Search for the cell housing the specified text and yield its [x, y] center coordinate. 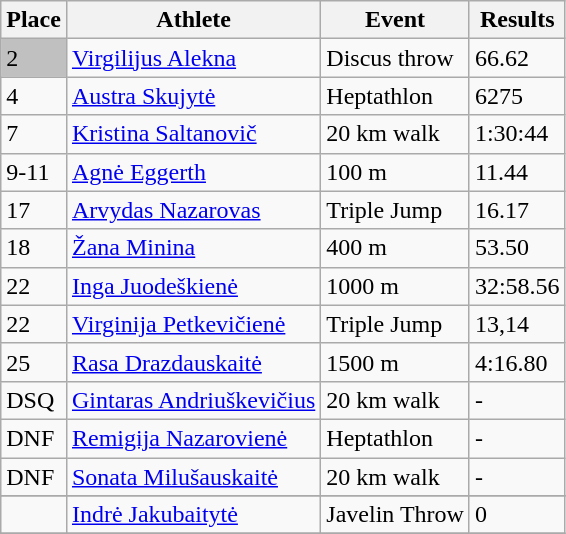
Remigija Nazarovienė [193, 438]
11.44 [517, 172]
Place [34, 20]
6275 [517, 96]
Agnė Eggerth [193, 172]
25 [34, 362]
Indrė Jakubaitytė [193, 515]
Discus throw [396, 58]
16.17 [517, 210]
Arvydas Nazarovas [193, 210]
Gintaras Andriuškevičius [193, 400]
13,14 [517, 324]
1:30:44 [517, 134]
400 m [396, 248]
DSQ [34, 400]
Javelin Throw [396, 515]
Athlete [193, 20]
Žana Minina [193, 248]
1500 m [396, 362]
Kristina Saltanovič [193, 134]
Sonata Milušauskaitė [193, 477]
Virgilijus Alekna [193, 58]
100 m [396, 172]
0 [517, 515]
2 [34, 58]
Event [396, 20]
Inga Juodeškienė [193, 286]
Virginija Petkevičienė [193, 324]
32:58.56 [517, 286]
17 [34, 210]
4 [34, 96]
Rasa Drazdauskaitė [193, 362]
Austra Skujytė [193, 96]
4:16.80 [517, 362]
1000 m [396, 286]
7 [34, 134]
9-11 [34, 172]
18 [34, 248]
53.50 [517, 248]
66.62 [517, 58]
Results [517, 20]
